Locate the cell with the specified text and output its (X, Y) center coordinate. 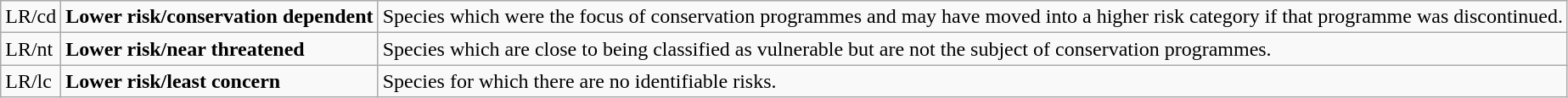
LR/lc (31, 81)
Lower risk/near threatened (219, 49)
LR/cd (31, 17)
Species which were the focus of conservation programmes and may have moved into a higher risk category if that programme was discontinued. (973, 17)
Lower risk/least concern (219, 81)
Species for which there are no identifiable risks. (973, 81)
LR/nt (31, 49)
Species which are close to being classified as vulnerable but are not the subject of conservation programmes. (973, 49)
Lower risk/conservation dependent (219, 17)
